Capture the cell that displays the provided text and extract its (X, Y) central coordinate. 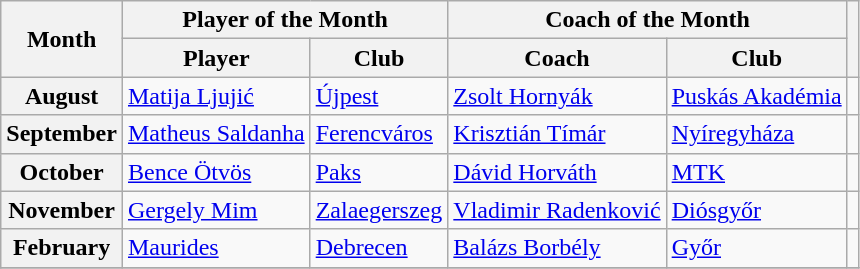
Zalaegerszeg (379, 210)
Maurides (216, 248)
Zsolt Hornyák (557, 96)
August (62, 96)
February (62, 248)
Matija Ljujić (216, 96)
Debrecen (379, 248)
Balázs Borbély (557, 248)
Matheus Saldanha (216, 134)
September (62, 134)
Ferencváros (379, 134)
October (62, 172)
Puskás Akadémia (756, 96)
Player of the Month (284, 20)
Gergely Mim (216, 210)
Újpest (379, 96)
MTK (756, 172)
Coach (557, 58)
Dávid Horváth (557, 172)
Diósgyőr (756, 210)
Coach of the Month (648, 20)
Month (62, 39)
Krisztián Tímár (557, 134)
Player (216, 58)
Nyíregyháza (756, 134)
Bence Ötvös (216, 172)
Vladimir Radenković (557, 210)
Paks (379, 172)
November (62, 210)
Győr (756, 248)
